Detect which cell encompasses the target text, then output its (x, y) center coordinate. 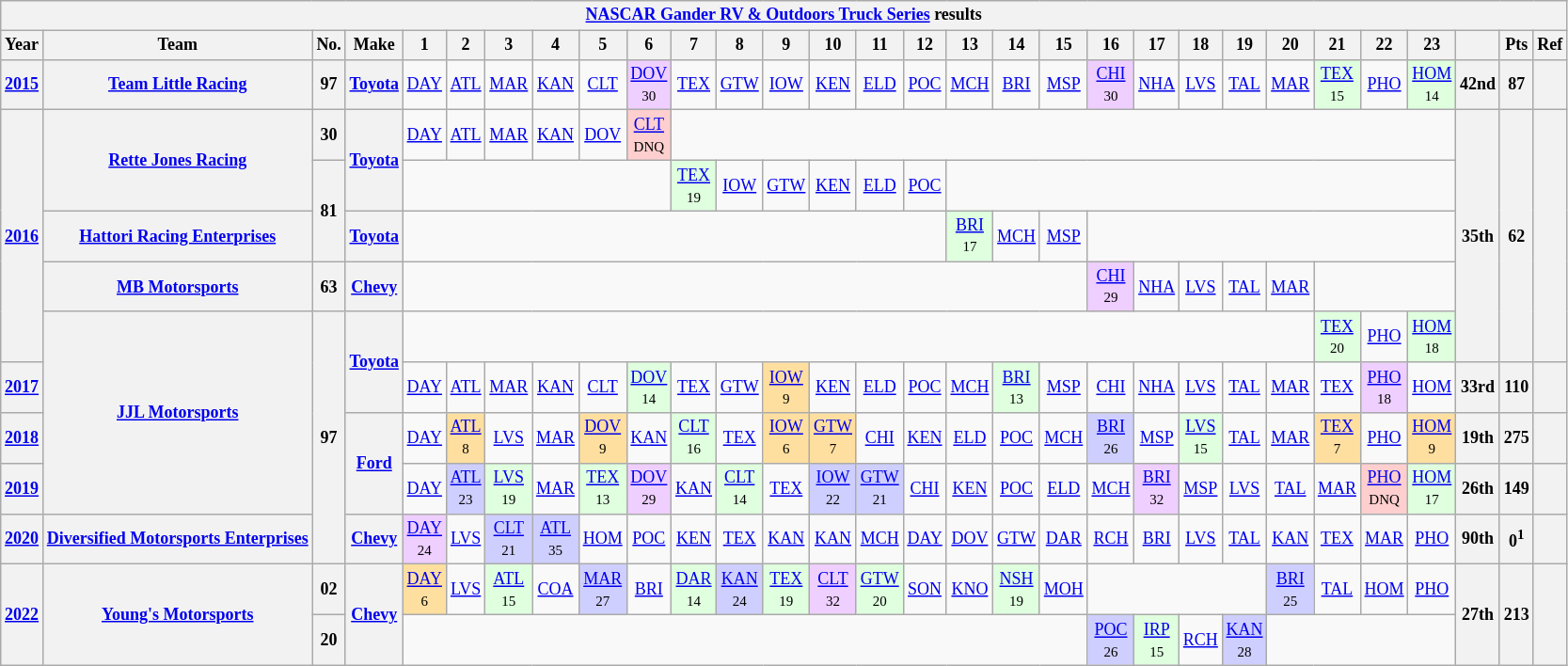
GTW7 (833, 438)
IOW22 (833, 488)
ATL23 (466, 488)
62 (1516, 236)
1 (424, 45)
01 (1516, 539)
BRI17 (970, 236)
Ford (374, 463)
BRI25 (1291, 590)
16 (1111, 45)
CLT14 (739, 488)
CLT16 (694, 438)
2020 (23, 539)
BRI13 (1017, 388)
IOW9 (786, 388)
19 (1244, 45)
DOV29 (649, 488)
2015 (23, 85)
MOH (1063, 590)
PHO18 (1385, 388)
COA (556, 590)
TEX20 (1338, 337)
Young's Motorsports (177, 615)
DAY6 (424, 590)
17 (1157, 45)
CHI29 (1111, 287)
LVS15 (1201, 438)
HOM17 (1432, 488)
15 (1063, 45)
ATL35 (556, 539)
IOW6 (786, 438)
CLT21 (509, 539)
CLT32 (833, 590)
KNO (970, 590)
Pts (1516, 45)
2 (466, 45)
23 (1432, 45)
NSH19 (1017, 590)
5 (602, 45)
DAR (1063, 539)
Team (177, 45)
149 (1516, 488)
Rette Jones Racing (177, 160)
POC26 (1111, 640)
DAR14 (694, 590)
MB Motorsports (177, 287)
12 (925, 45)
Hattori Racing Enterprises (177, 236)
35th (1479, 236)
30 (329, 135)
8 (739, 45)
LVS19 (509, 488)
KAN24 (739, 590)
11 (879, 45)
2016 (23, 236)
Ref (1550, 45)
2019 (23, 488)
HOM9 (1432, 438)
PHODNQ (1385, 488)
6 (649, 45)
Team Little Racing (177, 85)
IRP15 (1157, 640)
Diversified Motorsports Enterprises (177, 539)
42nd (1479, 85)
87 (1516, 85)
13 (970, 45)
KAN28 (1244, 640)
26th (1479, 488)
BRI26 (1111, 438)
2022 (23, 615)
275 (1516, 438)
33rd (1479, 388)
18 (1201, 45)
NASCAR Gander RV & Outdoors Truck Series results (784, 15)
14 (1017, 45)
ATL8 (466, 438)
No. (329, 45)
90th (1479, 539)
HOM14 (1432, 85)
21 (1338, 45)
Year (23, 45)
27th (1479, 615)
JJL Motorsports (177, 412)
GTW20 (879, 590)
GTW21 (879, 488)
CHI30 (1111, 85)
Make (374, 45)
CLTDNQ (649, 135)
2017 (23, 388)
DOV9 (602, 438)
HOM18 (1432, 337)
MAR27 (602, 590)
02 (329, 590)
2018 (23, 438)
110 (1516, 388)
9 (786, 45)
BRI32 (1157, 488)
4 (556, 45)
22 (1385, 45)
ATL15 (509, 590)
7 (694, 45)
DAY24 (424, 539)
DOV30 (649, 85)
19th (1479, 438)
TEX13 (602, 488)
TEX7 (1338, 438)
DOV14 (649, 388)
SON (925, 590)
63 (329, 287)
TEX15 (1338, 85)
10 (833, 45)
81 (329, 211)
3 (509, 45)
213 (1516, 615)
